From the cell containing the given text, extract its center point as [x, y] coordinate. 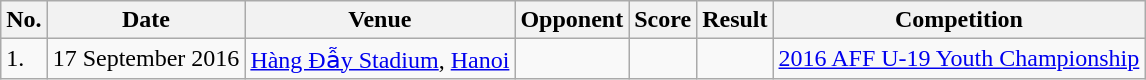
2016 AFF U-19 Youth Championship [959, 59]
Score [663, 20]
Competition [959, 20]
Venue [380, 20]
Date [146, 20]
No. [24, 20]
Opponent [572, 20]
1. [24, 59]
Result [735, 20]
Hàng Đẫy Stadium, Hanoi [380, 59]
17 September 2016 [146, 59]
